Detect which cell encompasses the target text, then output its [X, Y] center coordinate. 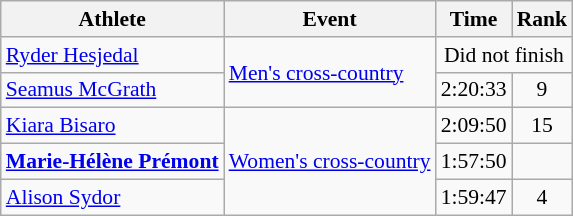
1:59:47 [474, 197]
Ryder Hesjedal [112, 55]
Did not finish [504, 55]
2:09:50 [474, 126]
Seamus McGrath [112, 90]
Marie-Hélène Prémont [112, 162]
Athlete [112, 19]
Rank [542, 19]
Time [474, 19]
2:20:33 [474, 90]
15 [542, 126]
4 [542, 197]
1:57:50 [474, 162]
Men's cross-country [330, 72]
Kiara Bisaro [112, 126]
9 [542, 90]
Event [330, 19]
Alison Sydor [112, 197]
Women's cross-country [330, 162]
